Locate the cell with the specified text and output its [X, Y] center coordinate. 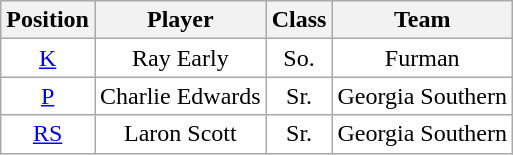
K [48, 58]
Position [48, 20]
Ray Early [180, 58]
So. [299, 58]
Laron Scott [180, 134]
Charlie Edwards [180, 96]
Team [422, 20]
RS [48, 134]
Furman [422, 58]
P [48, 96]
Class [299, 20]
Player [180, 20]
